For the text-containing cell, return its midpoint in (X, Y) coordinate format. 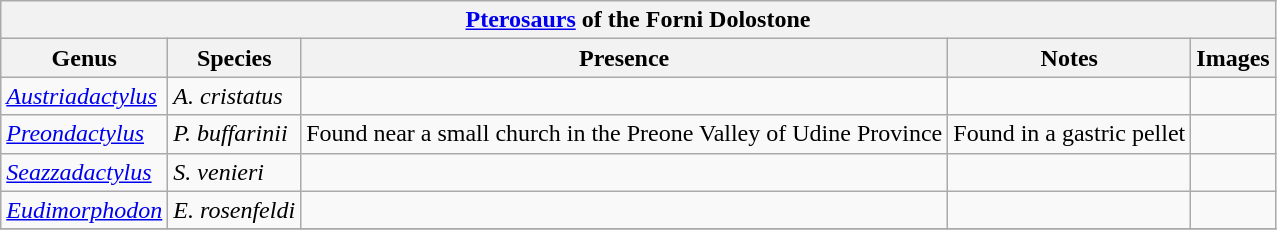
A. cristatus (234, 96)
Pterosaurs of the Forni Dolostone (638, 20)
S. venieri (234, 172)
Notes (1070, 58)
Eudimorphodon (84, 210)
P. buffarinii (234, 134)
Genus (84, 58)
E. rosenfeldi (234, 210)
Presence (624, 58)
Images (1233, 58)
Seazzadactylus (84, 172)
Species (234, 58)
Austriadactylus (84, 96)
Found in a gastric pellet (1070, 134)
Preondactylus (84, 134)
Found near a small church in the Preone Valley of Udine Province (624, 134)
